Find where the given text appears and provide that cell's center as (X, Y) coordinate. 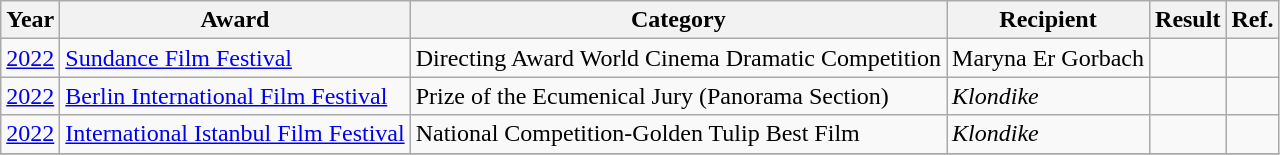
Year (30, 20)
Recipient (1048, 20)
Directing Award World Cinema Dramatic Competition (678, 58)
Ref. (1252, 20)
Award (235, 20)
Sundance Film Festival (235, 58)
Category (678, 20)
Prize of the Ecumenical Jury (Panorama Section) (678, 96)
Berlin International Film Festival (235, 96)
Maryna Er Gorbach (1048, 58)
National Competition-Golden Tulip Best Film (678, 134)
Result (1188, 20)
International Istanbul Film Festival (235, 134)
